Locate the cell with the specified text and output its [x, y] center coordinate. 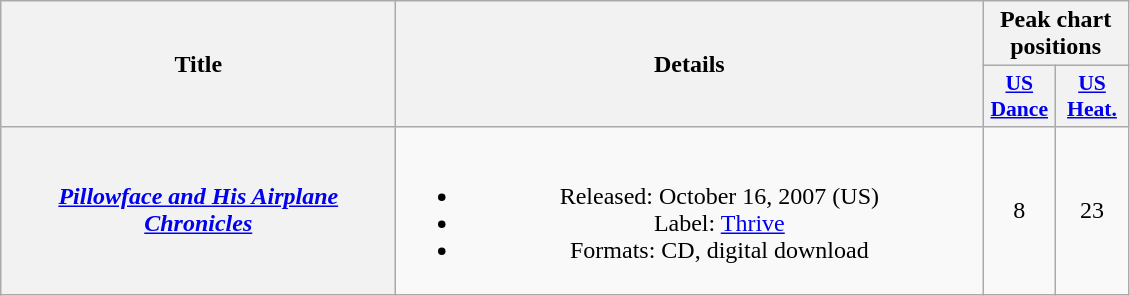
23 [1092, 210]
Title [198, 64]
USHeat. [1092, 96]
8 [1020, 210]
Peak chart positions [1056, 34]
Details [690, 64]
Released: October 16, 2007 (US)Label: ThriveFormats: CD, digital download [690, 210]
USDance [1020, 96]
Pillowface and His Airplane Chronicles [198, 210]
